Return (X, Y) of the center of cell containing provided text 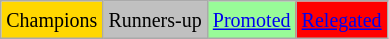
Champions (52, 20)
Promoted (252, 20)
Relegated (342, 20)
Runners-up (155, 20)
